Determine the (X, Y) coordinate at the center of the cell enclosing the given text.  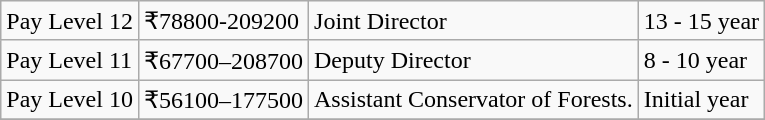
₹78800-209200 (223, 21)
Deputy Director (474, 60)
Pay Level 11 (70, 60)
Pay Level 10 (70, 100)
Joint Director (474, 21)
13 - 15 year (701, 21)
8 - 10 year (701, 60)
₹56100–177500 (223, 100)
₹67700–208700 (223, 60)
Initial year (701, 100)
Pay Level 12 (70, 21)
Assistant Conservator of Forests. (474, 100)
